Identify which cell holds the provided text, then report its (x, y) central coordinate. 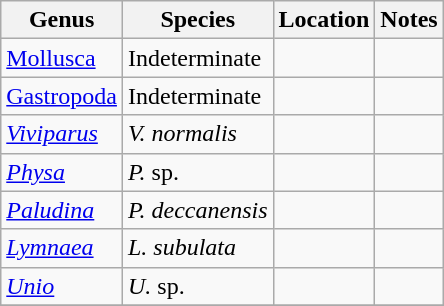
Species (198, 20)
Lymnaea (62, 248)
P. deccanensis (198, 210)
Genus (62, 20)
P. sp. (198, 172)
Viviparus (62, 134)
L. subulata (198, 248)
V. normalis (198, 134)
Mollusca (62, 58)
Physa (62, 172)
Paludina (62, 210)
Unio (62, 286)
U. sp. (198, 286)
Gastropoda (62, 96)
Location (324, 20)
Notes (409, 20)
